Extract the [x, y] coordinate from the center of the cell holding the provided text.  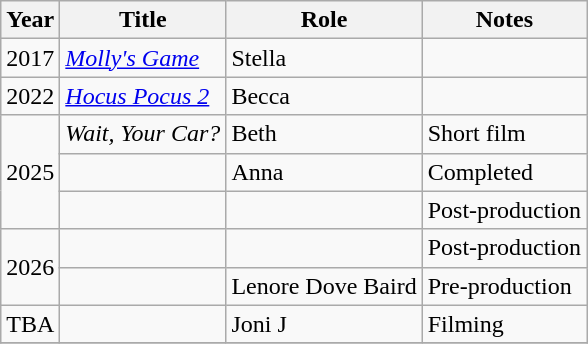
Completed [504, 172]
2026 [30, 267]
Title [143, 20]
Beth [324, 134]
Lenore Dove Baird [324, 286]
Wait, Your Car? [143, 134]
Joni J [324, 324]
TBA [30, 324]
2017 [30, 58]
Short film [504, 134]
Anna [324, 172]
2025 [30, 172]
Role [324, 20]
Stella [324, 58]
Molly's Game [143, 58]
2022 [30, 96]
Pre-production [504, 286]
Hocus Pocus 2 [143, 96]
Filming [504, 324]
Year [30, 20]
Notes [504, 20]
Becca [324, 96]
